From the cell containing the given text, extract its center point as (X, Y) coordinate. 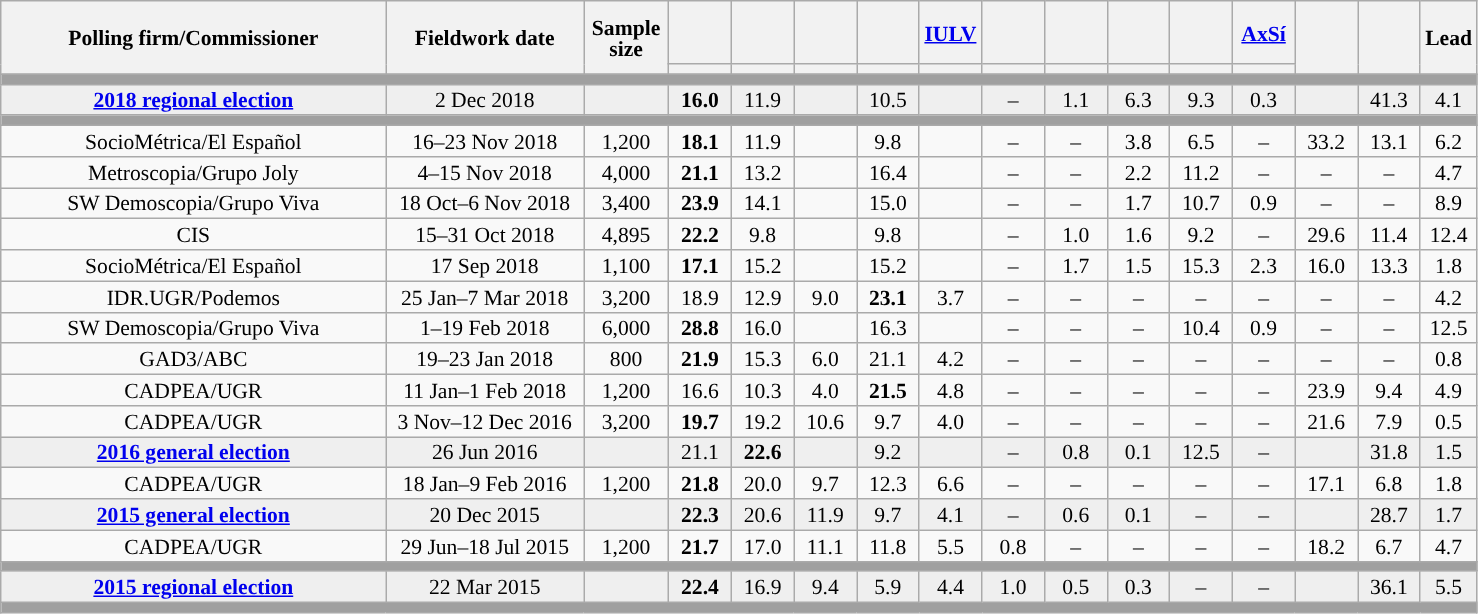
Polling firm/Commissioner (194, 38)
Sample size (626, 38)
1.1 (1076, 100)
36.1 (1390, 588)
18.1 (700, 142)
6.7 (1390, 546)
6.8 (1390, 484)
19.7 (700, 422)
15.0 (888, 204)
4–15 Nov 2018 (485, 172)
20 Dec 2015 (485, 514)
0.6 (1076, 514)
Lead (1448, 38)
4,000 (626, 172)
16.6 (700, 390)
7.9 (1390, 422)
17.0 (762, 546)
22.4 (700, 588)
28.7 (1390, 514)
6.6 (950, 484)
2015 regional election (194, 588)
11.2 (1202, 172)
2.3 (1264, 266)
22.3 (700, 514)
21.7 (700, 546)
23.1 (888, 296)
16–23 Nov 2018 (485, 142)
2.2 (1138, 172)
18.9 (700, 296)
2015 general election (194, 514)
21.6 (1326, 422)
5.9 (888, 588)
11.8 (888, 546)
22.2 (700, 234)
29.6 (1326, 234)
10.7 (1202, 204)
22.6 (762, 452)
31.8 (1390, 452)
12.3 (888, 484)
11.4 (1390, 234)
IDR.UGR/Podemos (194, 296)
33.2 (1326, 142)
AxSí (1264, 32)
11.1 (826, 546)
19–23 Jan 2018 (485, 360)
4,895 (626, 234)
9.0 (826, 296)
3.7 (950, 296)
14.1 (762, 204)
1–19 Feb 2018 (485, 328)
12.9 (762, 296)
4.4 (950, 588)
18 Jan–9 Feb 2016 (485, 484)
10.4 (1202, 328)
26 Jun 2016 (485, 452)
10.5 (888, 100)
25 Jan–7 Mar 2018 (485, 296)
16.3 (888, 328)
4.8 (950, 390)
6.2 (1448, 142)
6,000 (626, 328)
16.9 (762, 588)
13.2 (762, 172)
CIS (194, 234)
Fieldwork date (485, 38)
28.8 (700, 328)
6.0 (826, 360)
20.0 (762, 484)
13.1 (1390, 142)
13.3 (1390, 266)
8.9 (1448, 204)
800 (626, 360)
19.2 (762, 422)
21.8 (700, 484)
6.5 (1202, 142)
IULV (950, 32)
15–31 Oct 2018 (485, 234)
1,100 (626, 266)
22 Mar 2015 (485, 588)
21.5 (888, 390)
2 Dec 2018 (485, 100)
10.6 (826, 422)
2018 regional election (194, 100)
3 Nov–12 Dec 2016 (485, 422)
3,400 (626, 204)
4.9 (1448, 390)
20.6 (762, 514)
6.3 (1138, 100)
16.4 (888, 172)
18 Oct–6 Nov 2018 (485, 204)
29 Jun–18 Jul 2015 (485, 546)
9.3 (1202, 100)
18.2 (1326, 546)
GAD3/ABC (194, 360)
11 Jan–1 Feb 2018 (485, 390)
41.3 (1390, 100)
3.8 (1138, 142)
2016 general election (194, 452)
1.6 (1138, 234)
Metroscopia/Grupo Joly (194, 172)
17 Sep 2018 (485, 266)
21.9 (700, 360)
10.3 (762, 390)
12.4 (1448, 234)
